Find where the given text appears and provide that cell's center as (X, Y) coordinate. 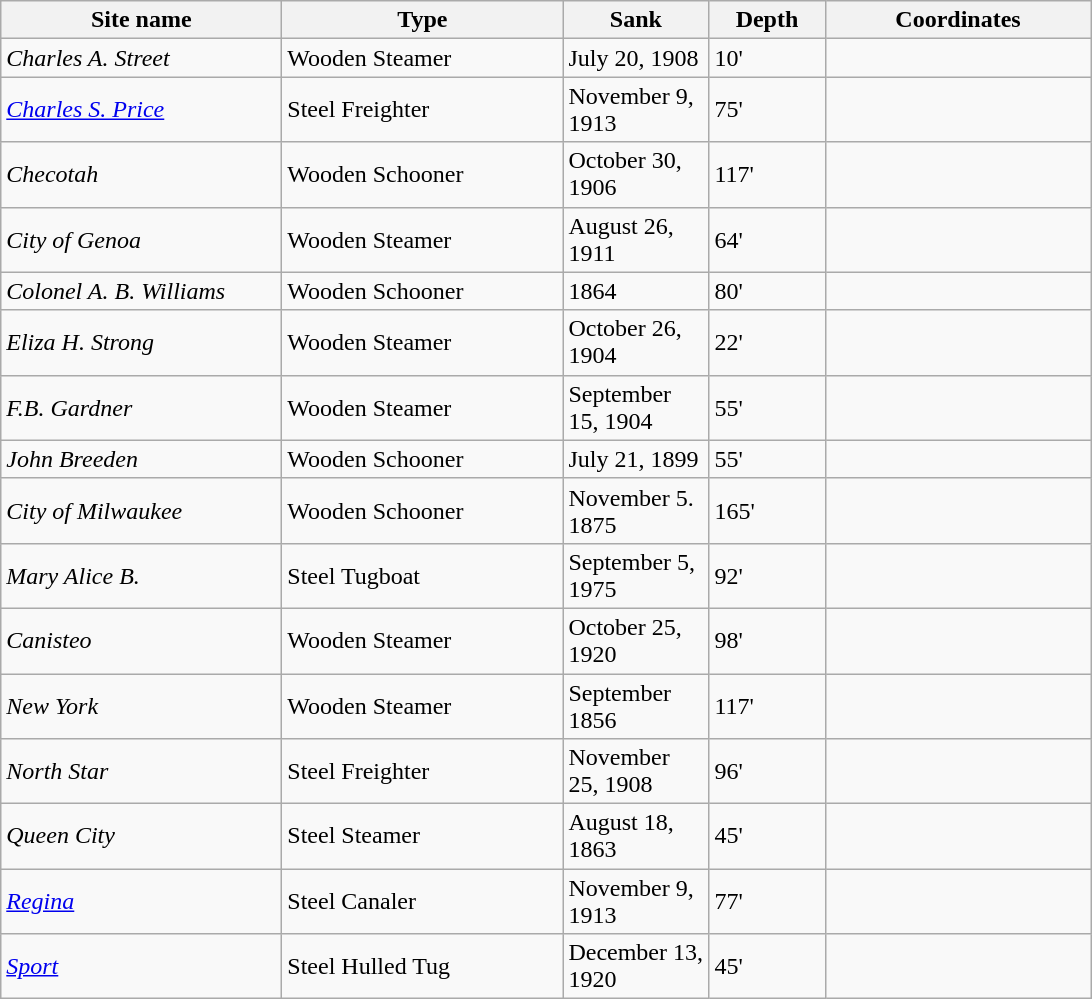
Mary Alice B. (142, 576)
September 15, 1904 (636, 408)
John Breeden (142, 459)
98' (767, 640)
64' (767, 240)
September 1856 (636, 706)
Sport (142, 966)
Eliza H. Strong (142, 342)
Charles A. Street (142, 58)
80' (767, 291)
November 5. 1875 (636, 510)
Type (422, 20)
10' (767, 58)
July 21, 1899 (636, 459)
November 25, 1908 (636, 772)
Site name (142, 20)
F.B. Gardner (142, 408)
December 13, 1920 (636, 966)
Checotah (142, 174)
August 26, 1911 (636, 240)
Charles S. Price (142, 110)
New York (142, 706)
October 25, 1920 (636, 640)
Colonel A. B. Williams (142, 291)
City of Milwaukee (142, 510)
96' (767, 772)
October 30, 1906 (636, 174)
Steel Canaler (422, 902)
1864 (636, 291)
Sank (636, 20)
City of Genoa (142, 240)
Canisteo (142, 640)
Steel Steamer (422, 836)
75' (767, 110)
Coordinates (958, 20)
July 20, 1908 (636, 58)
Steel Hulled Tug (422, 966)
Depth (767, 20)
22' (767, 342)
77' (767, 902)
September 5, 1975 (636, 576)
October 26, 1904 (636, 342)
August 18, 1863 (636, 836)
92' (767, 576)
Queen City (142, 836)
North Star (142, 772)
165' (767, 510)
Steel Tugboat (422, 576)
Regina (142, 902)
